Pinpoint the cell where the given text exists, returning its (X, Y) midpoint coordinate. 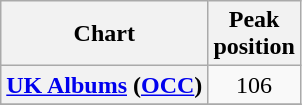
UK Albums (OCC) (104, 85)
106 (254, 85)
Peakposition (254, 34)
Chart (104, 34)
